Return the (X, Y) coordinate for the center point of the cell that contains the specified text.  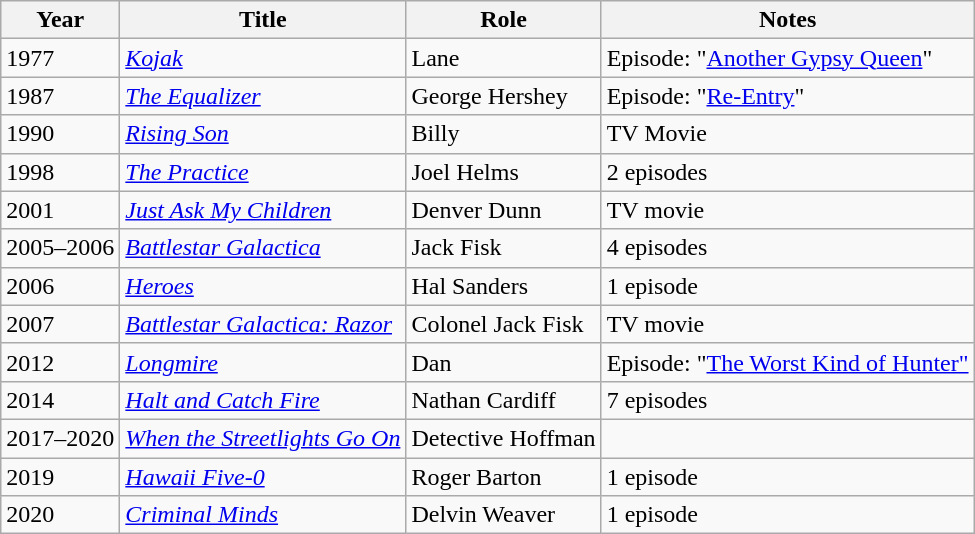
Longmire (263, 362)
2006 (60, 286)
2005–2006 (60, 248)
Episode: "Re-Entry" (788, 96)
7 episodes (788, 400)
Colonel Jack Fisk (504, 324)
TV Movie (788, 134)
1987 (60, 96)
2020 (60, 515)
Jack Fisk (504, 248)
1990 (60, 134)
The Equalizer (263, 96)
Halt and Catch Fire (263, 400)
1977 (60, 58)
Dan (504, 362)
2014 (60, 400)
Heroes (263, 286)
Just Ask My Children (263, 210)
Detective Hoffman (504, 438)
Hawaii Five-0 (263, 477)
Episode: "The Worst Kind of Hunter" (788, 362)
Delvin Weaver (504, 515)
Criminal Minds (263, 515)
1998 (60, 172)
4 episodes (788, 248)
2017–2020 (60, 438)
2 episodes (788, 172)
When the Streetlights Go On (263, 438)
Nathan Cardiff (504, 400)
Role (504, 20)
Denver Dunn (504, 210)
Hal Sanders (504, 286)
Roger Barton (504, 477)
Billy (504, 134)
The Practice (263, 172)
Battlestar Galactica (263, 248)
Battlestar Galactica: Razor (263, 324)
2007 (60, 324)
Kojak (263, 58)
Episode: "Another Gypsy Queen" (788, 58)
Notes (788, 20)
George Hershey (504, 96)
2019 (60, 477)
Year (60, 20)
2012 (60, 362)
Joel Helms (504, 172)
2001 (60, 210)
Rising Son (263, 134)
Lane (504, 58)
Title (263, 20)
